Return the (x, y) coordinate for the center point of the cell that contains the specified text.  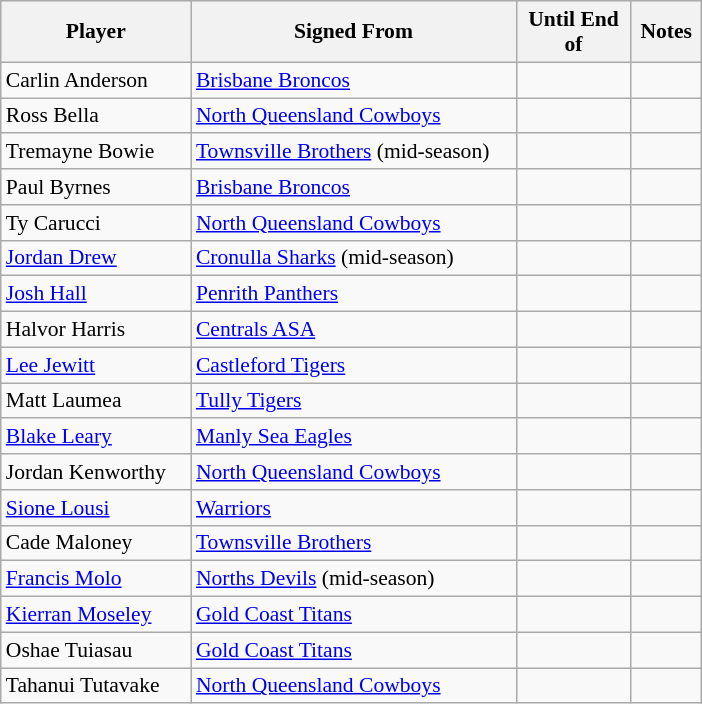
Jordan Drew (96, 258)
Jordan Kenworthy (96, 472)
Paul Byrnes (96, 187)
Francis Molo (96, 579)
Townsville Brothers (mid-season) (354, 152)
Halvor Harris (96, 330)
Tremayne Bowie (96, 152)
Lee Jewitt (96, 365)
Josh Hall (96, 294)
Blake Leary (96, 437)
Townsville Brothers (354, 543)
Until End of (574, 32)
Signed From (354, 32)
Matt Laumea (96, 401)
Manly Sea Eagles (354, 437)
Carlin Anderson (96, 80)
Centrals ASA (354, 330)
Oshae Tuiasau (96, 650)
Notes (666, 32)
Tahanui Tutavake (96, 686)
Warriors (354, 508)
Player (96, 32)
Ross Bella (96, 116)
Castleford Tigers (354, 365)
Cronulla Sharks (mid-season) (354, 258)
Sione Lousi (96, 508)
Ty Carucci (96, 223)
Penrith Panthers (354, 294)
Norths Devils (mid-season) (354, 579)
Tully Tigers (354, 401)
Cade Maloney (96, 543)
Kierran Moseley (96, 615)
